Pinpoint the cell where the given text exists, returning its (x, y) midpoint coordinate. 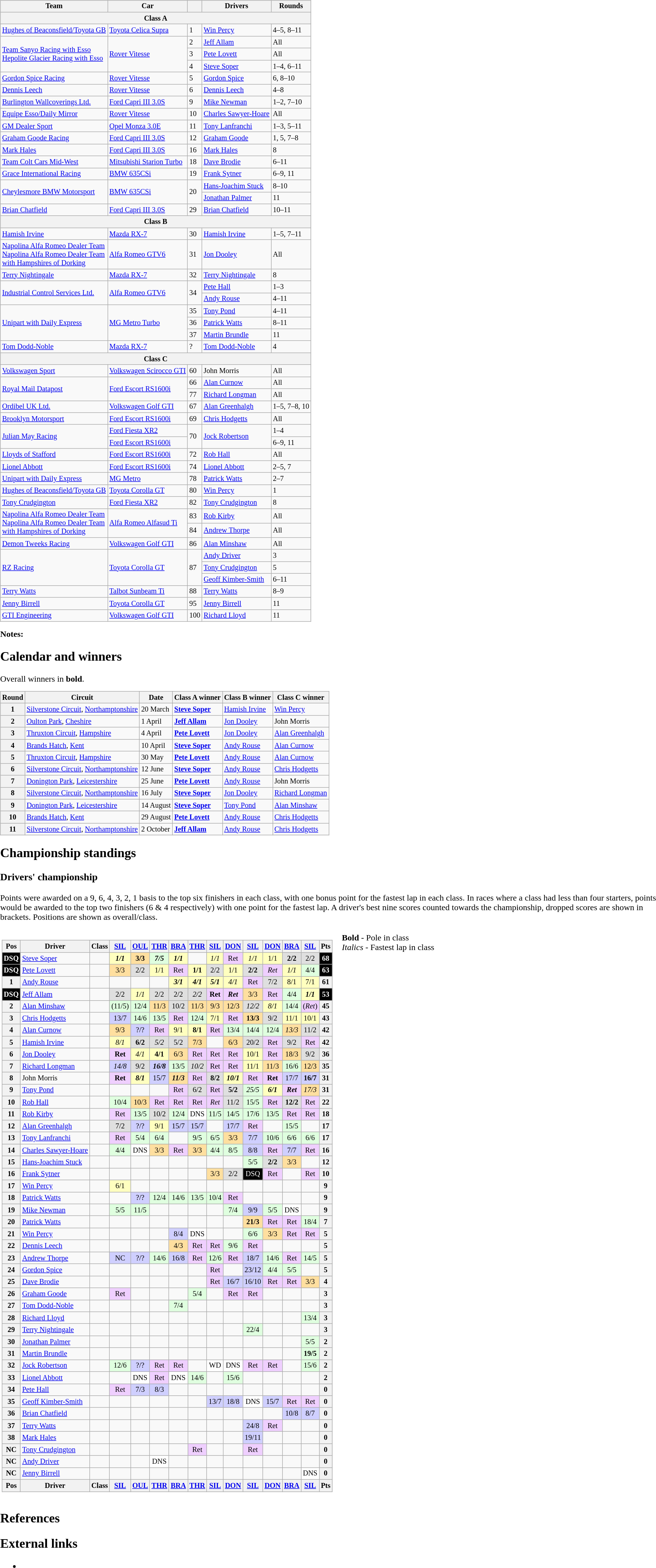
45 (326, 1006)
22/4 (253, 1330)
3/1 (178, 982)
4–5, 8–11 (291, 30)
Demon Tweeks Racing (54, 544)
4/3 (178, 1246)
Date (156, 697)
RZ Racing (54, 567)
19/5 (310, 1354)
4–8 (291, 90)
Class B winner (247, 697)
Mitsubishi Starion Turbo (147, 162)
Industrial Control Services Ltd. (54, 293)
8/2 (215, 1078)
86 (195, 544)
30 May (156, 757)
2–7 (291, 479)
8–11 (291, 323)
60 (195, 371)
Equipe Esso/Daily Mirror (54, 114)
Volkswagen Scirocco GTI (147, 371)
1 April (156, 722)
1–3, 5–11 (291, 126)
10/8 (292, 1414)
Talbot Sunbeam Ti (147, 592)
Team Colt Cars Mid-West (54, 162)
GM Dealer Sport (54, 126)
Gordon Spice Racing (54, 78)
1–3 (291, 287)
Alfa Romeo Alfasud Ti (147, 523)
5/1 (215, 982)
25 June (156, 781)
10–11 (291, 210)
10/6 (273, 1138)
23 (11, 1258)
66 (195, 383)
Circuit (82, 697)
1–2, 7–10 (291, 102)
Oulton Park, Cheshire (82, 722)
67 (195, 407)
70 (195, 436)
33 (11, 1378)
Brooklyn Motorsport (54, 419)
25 (11, 1282)
6, 8–10 (291, 78)
9/6 (233, 1246)
8–9 (291, 592)
1–4 (291, 431)
Class A (156, 18)
9/9 (253, 1210)
69 (195, 419)
18/3 (292, 1054)
24/8 (253, 1426)
MG Metro Turbo (147, 322)
7/5 (159, 959)
GTI Engineering (54, 615)
28 (11, 1318)
6/5 (215, 1138)
1–5, 7–8, 10 (291, 407)
23/12 (253, 1270)
12 June (156, 769)
20/2 (253, 1042)
16 July (156, 793)
78 (195, 479)
16/10 (253, 1282)
Ordibel UK Ltd. (54, 407)
13 (11, 1138)
Class C (156, 359)
10/3 (140, 1102)
4 April (156, 733)
74 (195, 467)
68 (326, 959)
? (195, 347)
95 (195, 603)
1, 5, 7–8 (291, 138)
Rounds (291, 6)
80 (195, 491)
2–5, 7 (291, 467)
Class C winner (301, 697)
Car (147, 6)
87 (195, 567)
Opel Monza 3.0E (147, 126)
8–10 (291, 186)
77 (195, 395)
MG Metro (147, 479)
2 October (156, 829)
Toyota Celica Supra (147, 30)
20 March (156, 709)
8/8 (253, 1150)
43 (326, 1018)
8/7 (310, 1414)
Class B (156, 222)
Volkswagen Sport (54, 371)
18/8 (233, 1402)
1–5, 7–11 (291, 234)
6/4 (159, 1138)
82 (195, 503)
8/3 (159, 1390)
(11/5) (120, 1006)
Drivers (236, 6)
26 (11, 1294)
21 (11, 1234)
14/8 (120, 1066)
63 (326, 970)
8/4 (178, 1234)
61 (326, 982)
Cheylesmore BMW Motorsport (54, 192)
25/5 (253, 1090)
16/6 (292, 1066)
27 (11, 1306)
10 April (156, 745)
(Ret) (310, 1006)
WD (215, 1366)
100 (195, 615)
Round (13, 697)
8/5 (233, 1150)
Bold - Pole in class Italics - Fastest lap in class (388, 1211)
Graham Goode Racing (54, 138)
Team (54, 6)
24 (11, 1270)
1–4, 6–11 (291, 66)
Lloyds of Stafford (54, 455)
18/4 (310, 1222)
Burlington Wallcoverings Ltd. (54, 102)
Grace International Racing (54, 174)
17/6 (253, 1114)
Class A winner (198, 697)
21/3 (253, 1222)
38 (11, 1438)
Royal Mail Datapost (54, 389)
53 (326, 994)
84 (195, 530)
17/3 (310, 1090)
18/7 (253, 1258)
72 (195, 455)
15 (11, 1162)
19/11 (253, 1438)
9/5 (197, 1138)
29 August (156, 817)
88 (195, 592)
14 (11, 1150)
14 August (156, 805)
Julian May Racing (54, 436)
83 (195, 516)
Team Sanyo Racing with EssoHepolite Glacier Racing with Esso (54, 54)
